Detect which cell encompasses the target text, then output its [X, Y] center coordinate. 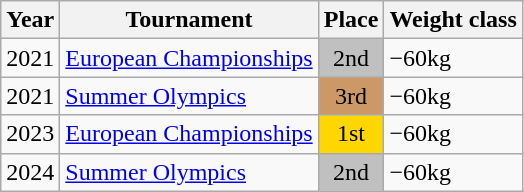
2024 [30, 172]
Tournament [189, 20]
Weight class [453, 20]
Year [30, 20]
Place [351, 20]
1st [351, 134]
3rd [351, 96]
2023 [30, 134]
